Output the (x, y) coordinate of the center of the cell containing the given text.  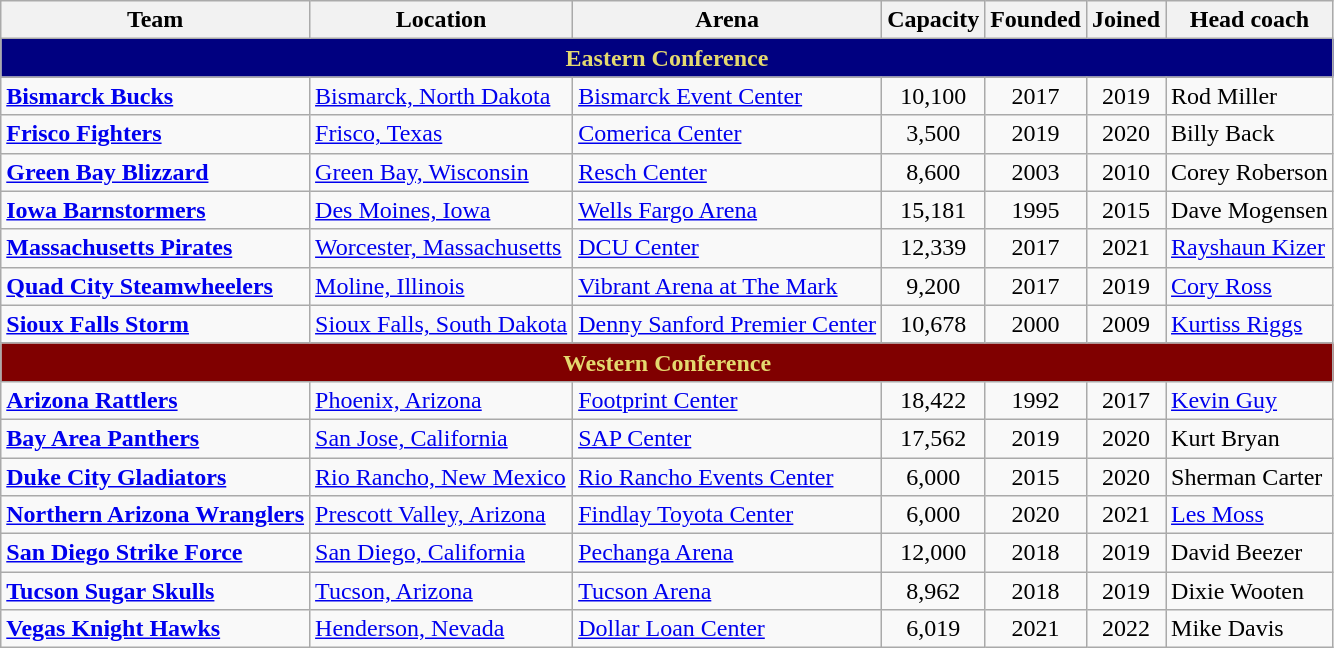
Western Conference (667, 362)
17,562 (934, 438)
Pechanga Arena (728, 553)
2022 (1126, 629)
Vegas Knight Hawks (156, 629)
12,000 (934, 553)
Frisco, Texas (442, 134)
Billy Back (1250, 134)
Bismarck Bucks (156, 96)
SAP Center (728, 438)
Vibrant Arena at The Mark (728, 286)
Phoenix, Arizona (442, 400)
3,500 (934, 134)
Sherman Carter (1250, 477)
10,678 (934, 324)
Resch Center (728, 172)
2009 (1126, 324)
6,019 (934, 629)
Prescott Valley, Arizona (442, 515)
Arena (728, 20)
Tucson, Arizona (442, 591)
Joined (1126, 20)
San Diego Strike Force (156, 553)
Massachusetts Pirates (156, 248)
12,339 (934, 248)
Eastern Conference (667, 58)
Bismarck Event Center (728, 96)
Footprint Center (728, 400)
DCU Center (728, 248)
Duke City Gladiators (156, 477)
Denny Sanford Premier Center (728, 324)
Tucson Sugar Skulls (156, 591)
10,100 (934, 96)
Arizona Rattlers (156, 400)
18,422 (934, 400)
Les Moss (1250, 515)
Kevin Guy (1250, 400)
Kurtiss Riggs (1250, 324)
8,600 (934, 172)
Bay Area Panthers (156, 438)
Bismarck, North Dakota (442, 96)
Moline, Illinois (442, 286)
Green Bay Blizzard (156, 172)
Founded (1036, 20)
Rio Rancho Events Center (728, 477)
Henderson, Nevada (442, 629)
Quad City Steamwheelers (156, 286)
Mike Davis (1250, 629)
Rod Miller (1250, 96)
Iowa Barnstormers (156, 210)
15,181 (934, 210)
San Diego, California (442, 553)
1992 (1036, 400)
Cory Ross (1250, 286)
Findlay Toyota Center (728, 515)
Green Bay, Wisconsin (442, 172)
Comerica Center (728, 134)
Tucson Arena (728, 591)
Sioux Falls Storm (156, 324)
Rayshaun Kizer (1250, 248)
Sioux Falls, South Dakota (442, 324)
Kurt Bryan (1250, 438)
1995 (1036, 210)
Dave Mogensen (1250, 210)
David Beezer (1250, 553)
2000 (1036, 324)
2003 (1036, 172)
2010 (1126, 172)
Dixie Wooten (1250, 591)
Corey Roberson (1250, 172)
Wells Fargo Arena (728, 210)
Location (442, 20)
Des Moines, Iowa (442, 210)
Head coach (1250, 20)
Dollar Loan Center (728, 629)
Worcester, Massachusetts (442, 248)
Team (156, 20)
Rio Rancho, New Mexico (442, 477)
9,200 (934, 286)
Capacity (934, 20)
8,962 (934, 591)
Frisco Fighters (156, 134)
San Jose, California (442, 438)
Northern Arizona Wranglers (156, 515)
